Return the [x, y] coordinate for the center point of the cell that contains the specified text.  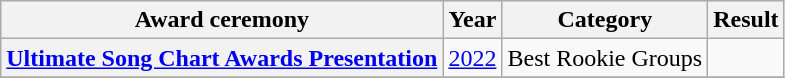
Award ceremony [222, 20]
Year [472, 20]
2022 [472, 58]
Category [605, 20]
Result [746, 20]
Ultimate Song Chart Awards Presentation [222, 58]
Best Rookie Groups [605, 58]
